Scan for the cell matching the given text and deliver its (x, y) coordinate at center. 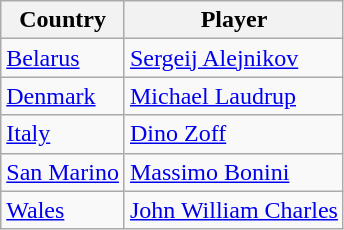
Belarus (63, 58)
Wales (63, 210)
Massimo Bonini (234, 172)
Player (234, 20)
Denmark (63, 96)
Country (63, 20)
Michael Laudrup (234, 96)
Dino Zoff (234, 134)
Italy (63, 134)
San Marino (63, 172)
Sergeij Alejnikov (234, 58)
John William Charles (234, 210)
